Provide the [X, Y] coordinate of the cell's center where the given text is located.  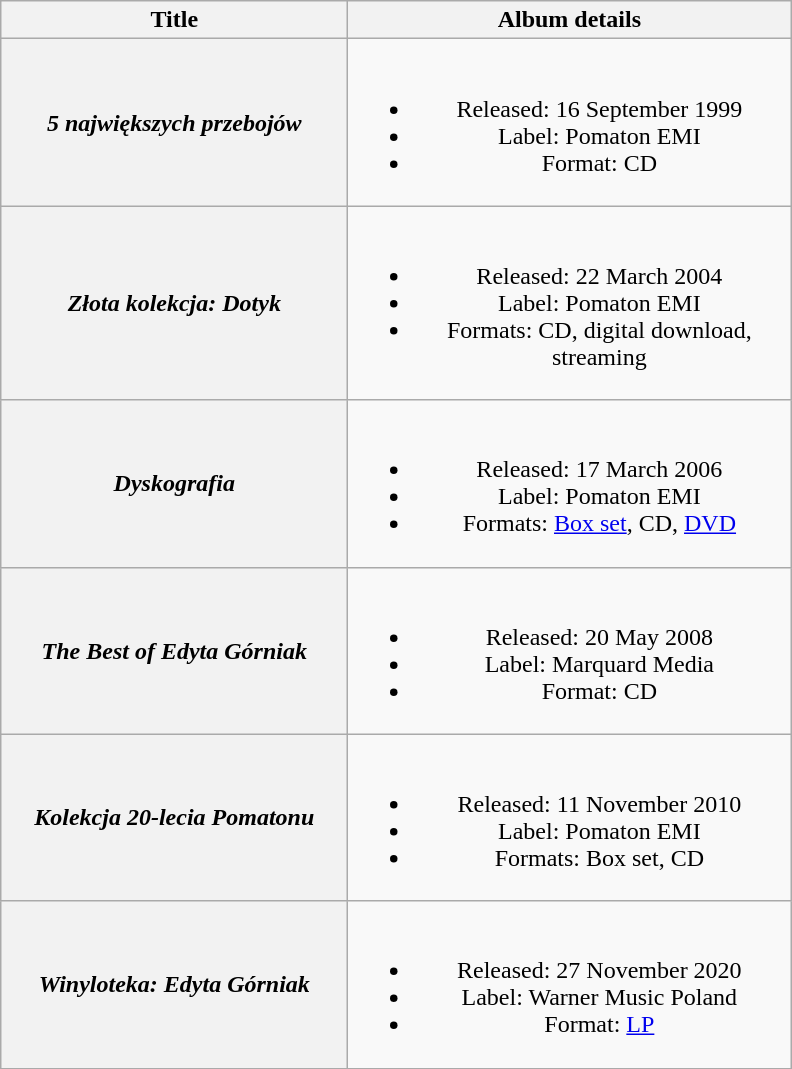
Released: 22 March 2004Label: Pomaton EMIFormats: CD, digital download, streaming [570, 303]
5 największych przebojów [174, 122]
Kolekcja 20-lecia Pomatonu [174, 818]
Dyskografia [174, 484]
Album details [570, 20]
Złota kolekcja: Dotyk [174, 303]
Title [174, 20]
Released: 11 November 2010Label: Pomaton EMIFormats: Box set, CD [570, 818]
Released: 17 March 2006Label: Pomaton EMIFormats: Box set, CD, DVD [570, 484]
The Best of Edyta Górniak [174, 650]
Released: 20 May 2008Label: Marquard MediaFormat: CD [570, 650]
Released: 27 November 2020Label: Warner Music PolandFormat: LP [570, 984]
Winyloteka: Edyta Górniak [174, 984]
Released: 16 September 1999Label: Pomaton EMIFormat: CD [570, 122]
